Capture the cell that displays the provided text and extract its [X, Y] central coordinate. 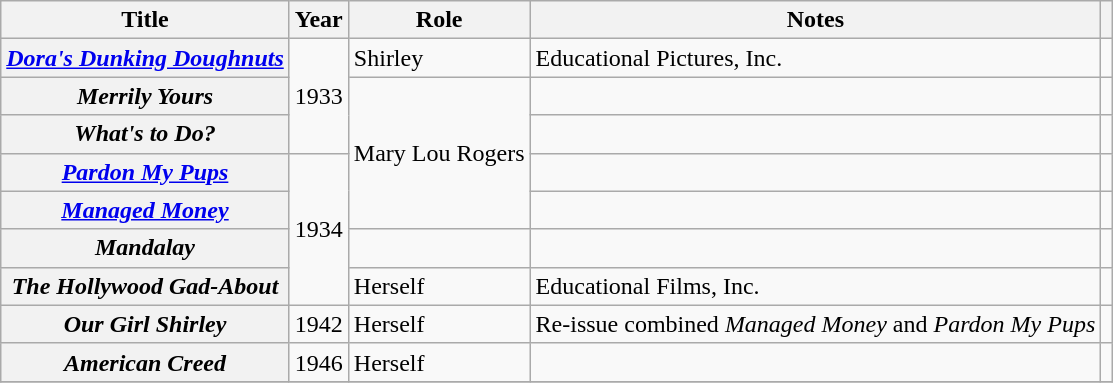
Re-issue combined Managed Money and Pardon My Pups [816, 324]
Title [146, 20]
Managed Money [146, 210]
Shirley [439, 58]
1934 [318, 229]
Educational Pictures, Inc. [816, 58]
Dora's Dunking Doughnuts [146, 58]
What's to Do? [146, 134]
Role [439, 20]
Pardon My Pups [146, 172]
The Hollywood Gad-About [146, 286]
Merrily Yours [146, 96]
Mandalay [146, 248]
Notes [816, 20]
Year [318, 20]
American Creed [146, 362]
1946 [318, 362]
Mary Lou Rogers [439, 153]
1933 [318, 96]
Educational Films, Inc. [816, 286]
1942 [318, 324]
Our Girl Shirley [146, 324]
